Identify which cell holds the provided text, then report its [X, Y] central coordinate. 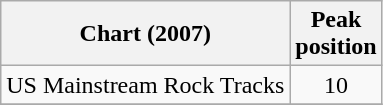
US Mainstream Rock Tracks [146, 85]
Chart (2007) [146, 34]
10 [336, 85]
Peakposition [336, 34]
